Capture the cell that displays the provided text and extract its (x, y) central coordinate. 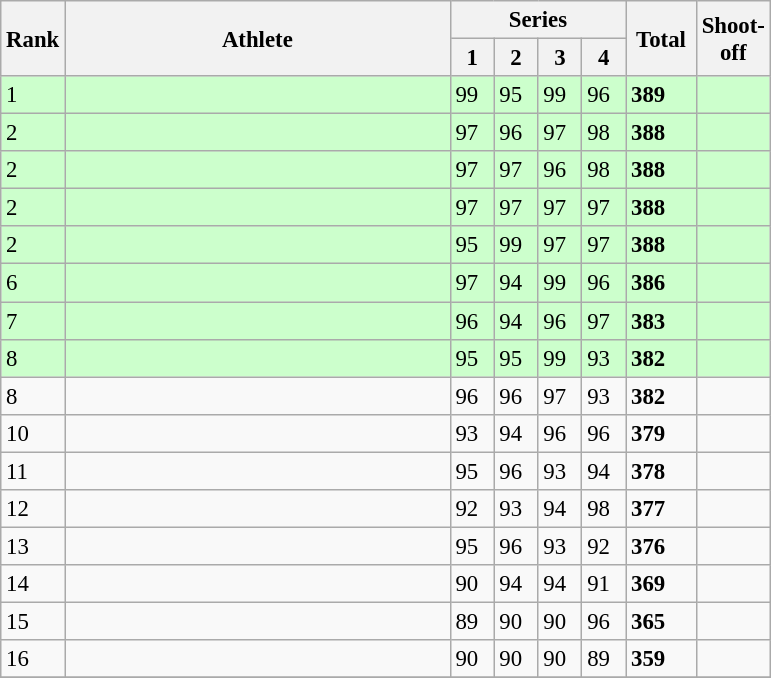
379 (662, 433)
359 (662, 659)
14 (33, 584)
Rank (33, 38)
6 (33, 283)
13 (33, 546)
Total (662, 38)
377 (662, 509)
4 (604, 58)
Series (538, 20)
369 (662, 584)
376 (662, 546)
383 (662, 321)
15 (33, 621)
3 (560, 58)
Athlete (258, 38)
365 (662, 621)
10 (33, 433)
7 (33, 321)
389 (662, 95)
16 (33, 659)
91 (604, 584)
11 (33, 471)
386 (662, 283)
12 (33, 509)
378 (662, 471)
Shoot-off (733, 38)
